Extract the [X, Y] coordinate from the center of the cell holding the provided text.  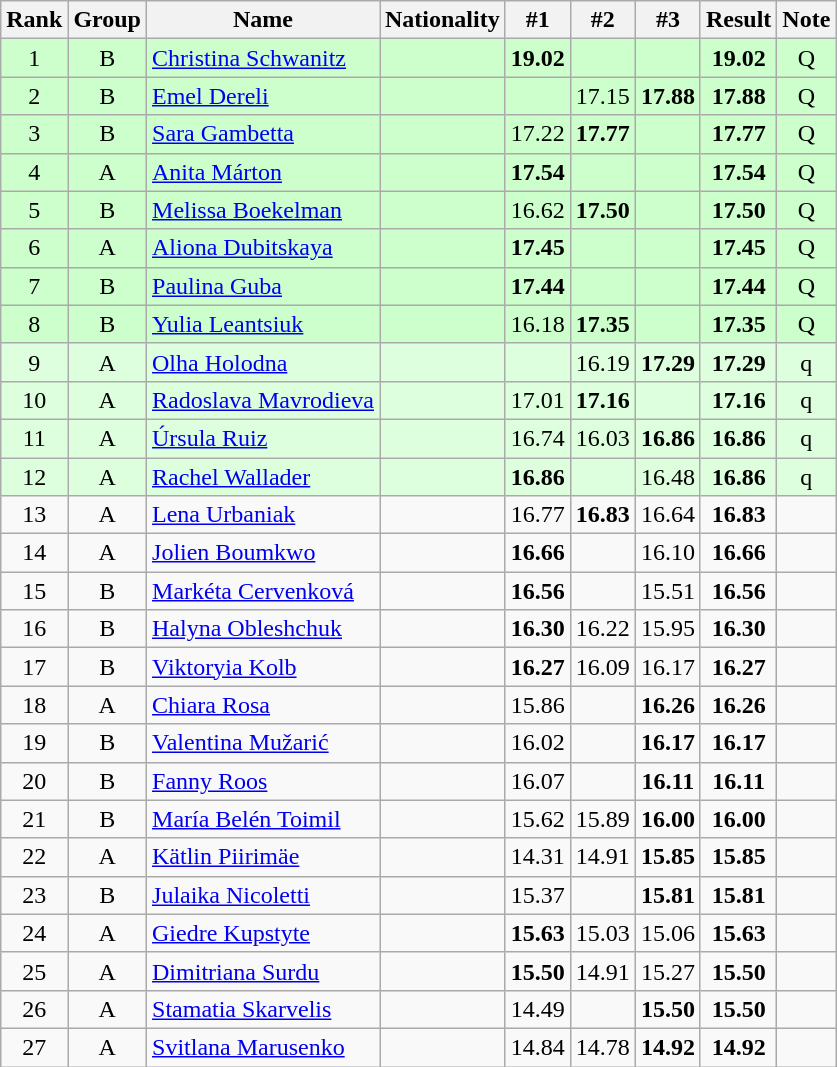
#3 [668, 20]
16 [34, 629]
16.03 [602, 438]
15.03 [602, 933]
16.09 [602, 667]
15.95 [668, 629]
Chiara Rosa [264, 705]
25 [34, 971]
9 [34, 362]
17.15 [602, 96]
Nationality [443, 20]
26 [34, 1009]
14.49 [538, 1009]
16.74 [538, 438]
Name [264, 20]
16.10 [668, 553]
Kätlin Piirimäe [264, 857]
22 [34, 857]
Halyna Obleshchuk [264, 629]
10 [34, 400]
16.62 [538, 210]
16.77 [538, 515]
7 [34, 286]
Radoslava Mavrodieva [264, 400]
19 [34, 743]
Melissa Boekelman [264, 210]
Anita Márton [264, 172]
20 [34, 781]
16.48 [668, 477]
17.22 [538, 134]
Result [738, 20]
17 [34, 667]
María Belén Toimil [264, 819]
Olha Holodna [264, 362]
Julaika Nicoletti [264, 895]
14.31 [538, 857]
Yulia Leantsiuk [264, 324]
11 [34, 438]
Viktoryia Kolb [264, 667]
Jolien Boumkwo [264, 553]
Group [108, 20]
Paulina Guba [264, 286]
15.89 [602, 819]
16.22 [602, 629]
8 [34, 324]
16.18 [538, 324]
16.02 [538, 743]
Giedre Kupstyte [264, 933]
15 [34, 591]
Valentina Mužarić [264, 743]
Note [806, 20]
16.64 [668, 515]
15.37 [538, 895]
18 [34, 705]
Stamatia Skarvelis [264, 1009]
Lena Urbaniak [264, 515]
Emel Dereli [264, 96]
15.86 [538, 705]
Rank [34, 20]
15.27 [668, 971]
13 [34, 515]
3 [34, 134]
#2 [602, 20]
17.01 [538, 400]
27 [34, 1047]
14.84 [538, 1047]
#1 [538, 20]
6 [34, 248]
16.07 [538, 781]
2 [34, 96]
15.51 [668, 591]
Dimitriana Surdu [264, 971]
14.78 [602, 1047]
4 [34, 172]
Fanny Roos [264, 781]
21 [34, 819]
15.62 [538, 819]
5 [34, 210]
Aliona Dubitskaya [264, 248]
1 [34, 58]
Markéta Cervenková [264, 591]
Svitlana Marusenko [264, 1047]
Úrsula Ruiz [264, 438]
23 [34, 895]
Sara Gambetta [264, 134]
14 [34, 553]
15.06 [668, 933]
24 [34, 933]
12 [34, 477]
16.19 [602, 362]
Rachel Wallader [264, 477]
Christina Schwanitz [264, 58]
